Extract the [x, y] coordinate from the center of the cell holding the provided text.  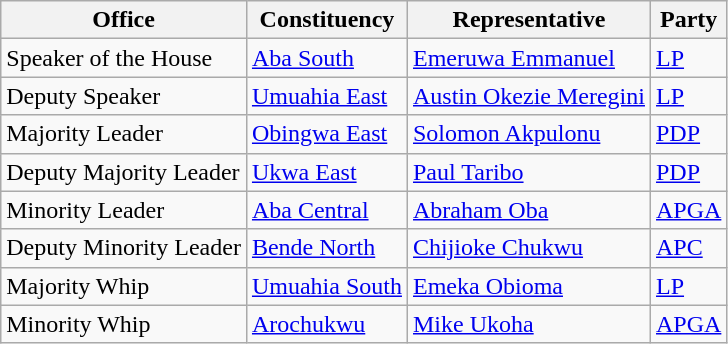
Austin Okezie Meregini [528, 96]
Bende North [326, 248]
Representative [528, 20]
Emeruwa Emmanuel [528, 58]
Aba Central [326, 210]
Speaker of the House [124, 58]
Ukwa East [326, 172]
Majority Whip [124, 286]
Deputy Minority Leader [124, 248]
Obingwa East [326, 134]
Abraham Oba [528, 210]
Chijioke Chukwu [528, 248]
Aba South [326, 58]
Constituency [326, 20]
Umuahia South [326, 286]
Arochukwu [326, 324]
Office [124, 20]
Paul Taribo [528, 172]
Minority Leader [124, 210]
Minority Whip [124, 324]
Solomon Akpulonu [528, 134]
Deputy Majority Leader [124, 172]
Mike Ukoha [528, 324]
Umuahia East [326, 96]
Deputy Speaker [124, 96]
APC [688, 248]
Majority Leader [124, 134]
Party [688, 20]
Emeka Obioma [528, 286]
